Pinpoint the cell where the given text exists, returning its [X, Y] midpoint coordinate. 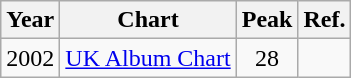
Peak [267, 20]
UK Album Chart [148, 58]
28 [267, 58]
Chart [148, 20]
2002 [30, 58]
Year [30, 20]
Ref. [324, 20]
